Capture the cell that displays the provided text and extract its (X, Y) central coordinate. 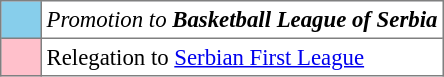
Relegation to Serbian First League (242, 57)
Promotion to Basketball League of Serbia (242, 20)
